Output the (X, Y) coordinate of the center of the cell containing the given text.  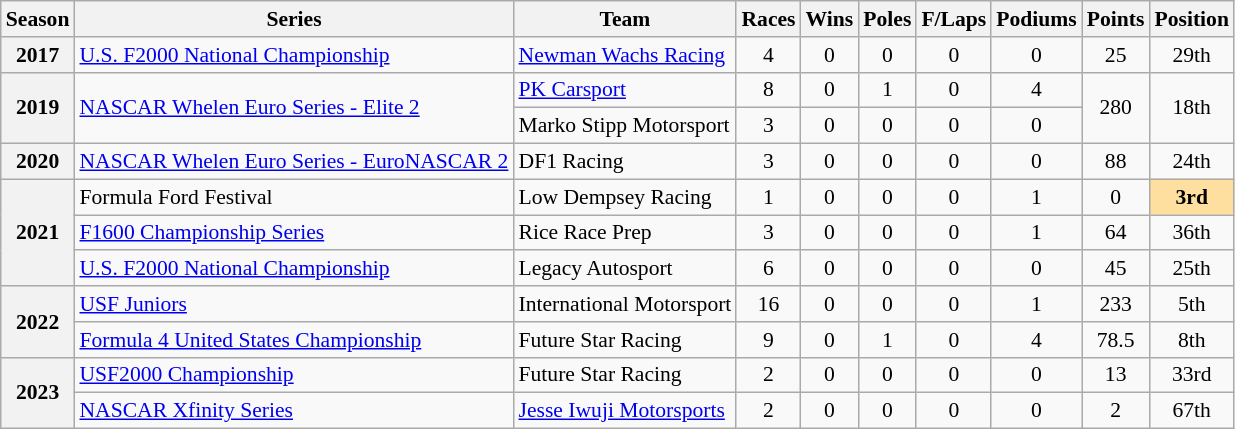
Rice Race Prep (624, 233)
NASCAR Whelen Euro Series - Elite 2 (294, 108)
8th (1191, 340)
Jesse Iwuji Motorsports (624, 411)
36th (1191, 233)
PK Carsport (624, 90)
18th (1191, 108)
2019 (38, 108)
16 (768, 304)
24th (1191, 162)
USF2000 Championship (294, 375)
Position (1191, 19)
9 (768, 340)
Points (1116, 19)
Legacy Autosport (624, 269)
International Motorsport (624, 304)
13 (1116, 375)
29th (1191, 55)
25 (1116, 55)
2023 (38, 392)
88 (1116, 162)
Marko Stipp Motorsport (624, 126)
Formula Ford Festival (294, 197)
Races (768, 19)
Newman Wachs Racing (624, 55)
78.5 (1116, 340)
Season (38, 19)
Team (624, 19)
Low Dempsey Racing (624, 197)
2017 (38, 55)
33rd (1191, 375)
Formula 4 United States Championship (294, 340)
280 (1116, 108)
67th (1191, 411)
Series (294, 19)
5th (1191, 304)
NASCAR Whelen Euro Series - EuroNASCAR 2 (294, 162)
Poles (887, 19)
8 (768, 90)
6 (768, 269)
F1600 Championship Series (294, 233)
25th (1191, 269)
Wins (830, 19)
2021 (38, 232)
2020 (38, 162)
NASCAR Xfinity Series (294, 411)
64 (1116, 233)
45 (1116, 269)
DF1 Racing (624, 162)
USF Juniors (294, 304)
233 (1116, 304)
F/Laps (954, 19)
2022 (38, 322)
3rd (1191, 197)
Podiums (1036, 19)
